Pinpoint the cell where the given text exists, returning its [x, y] midpoint coordinate. 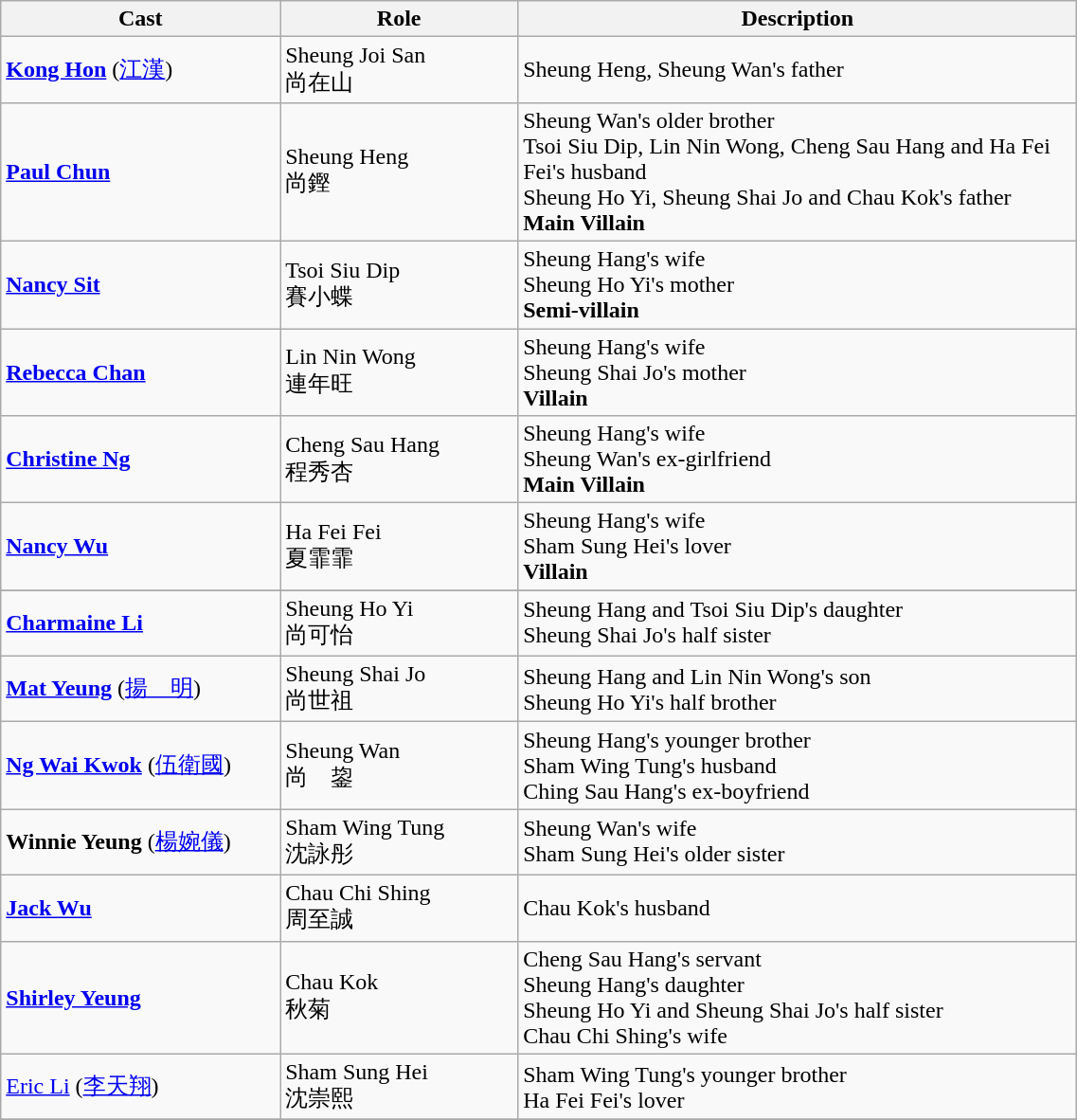
Kong Hon (江漢) [140, 70]
Chau Chi Shing 周至誠 [400, 908]
Sheung Hang's younger brother Sham Wing Tung's husband Ching Sau Hang's ex-boyfriend [798, 766]
Charmaine Li [140, 623]
Sheung Hang's wife Sheung Shai Jo's mother Villain [798, 371]
Eric Li (李天翔) [140, 1087]
Sheung Ho Yi 尚可怡 [400, 623]
Cast [140, 19]
Sham Wing Tung's younger brother Ha Fei Fei's lover [798, 1087]
Sheung Wan 尚 鋆 [400, 766]
Ng Wai Kwok (伍衛國) [140, 766]
Nancy Wu [140, 547]
Sheung Shai Jo 尚世祖 [400, 689]
Chau Kok's husband [798, 908]
Sheung Heng尚鏗 [400, 172]
Sheung Hang and Tsoi Siu Dip's daughter Sheung Shai Jo's half sister [798, 623]
Lin Nin Wong 連年旺 [400, 371]
Sheung Joi San尚在山 [400, 70]
Sheung Hang's wife Sheung Wan's ex-girlfriend Main Villain [798, 460]
Sheung Wan's wife Sham Sung Hei's older sister [798, 842]
Jack Wu [140, 908]
Sheung Heng, Sheung Wan's father [798, 70]
Cheng Sau Hang 程秀杏 [400, 460]
Description [798, 19]
Chau Kok 秋菊 [400, 997]
Ha Fei Fei 夏霏霏 [400, 547]
Sham Wing Tung 沈詠彤 [400, 842]
Tsoi Siu Dip 賽小蝶 [400, 284]
Shirley Yeung [140, 997]
Sheung Hang and Lin Nin Wong's son Sheung Ho Yi's half brother [798, 689]
Paul Chun [140, 172]
Role [400, 19]
Sham Sung Hei 沈崇熙 [400, 1087]
Winnie Yeung (楊婉儀) [140, 842]
Sheung Hang's wife Sheung Ho Yi's mother Semi-villain [798, 284]
Sheung Hang's wife Sham Sung Hei's lover Villain [798, 547]
Cheng Sau Hang's servant Sheung Hang's daughter Sheung Ho Yi and Sheung Shai Jo's half sister Chau Chi Shing's wife [798, 997]
Nancy Sit [140, 284]
Christine Ng [140, 460]
Rebecca Chan [140, 371]
Mat Yeung (揚 明) [140, 689]
